Return (X, Y) of the center of cell containing provided text 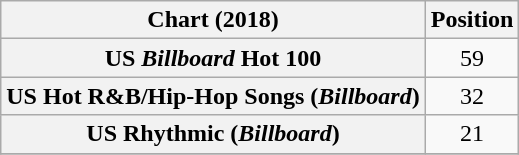
Chart (2018) (213, 20)
US Billboard Hot 100 (213, 58)
US Hot R&B/Hip-Hop Songs (Billboard) (213, 96)
32 (472, 96)
Position (472, 20)
US Rhythmic (Billboard) (213, 134)
21 (472, 134)
59 (472, 58)
